Capture the cell that displays the provided text and extract its (x, y) central coordinate. 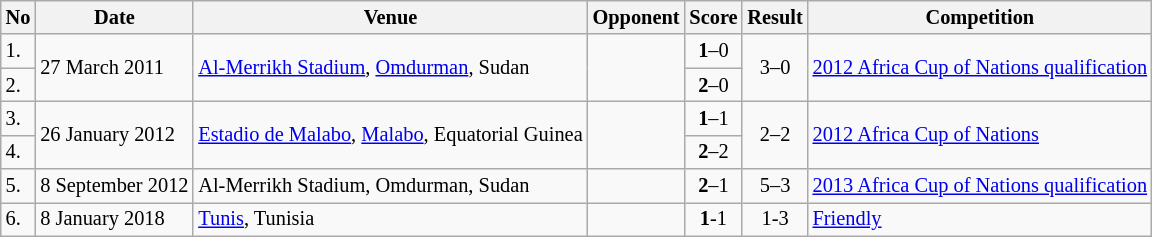
1–1 (713, 118)
2012 Africa Cup of Nations qualification (980, 68)
5. (18, 186)
Estadio de Malabo, Malabo, Equatorial Guinea (390, 134)
5–3 (774, 186)
2013 Africa Cup of Nations qualification (980, 186)
4. (18, 152)
Friendly (980, 219)
Date (114, 17)
2012 Africa Cup of Nations (980, 134)
2–1 (713, 186)
2. (18, 85)
6. (18, 219)
No (18, 17)
Opponent (636, 17)
Competition (980, 17)
26 January 2012 (114, 134)
Tunis, Tunisia (390, 219)
2–0 (713, 85)
Venue (390, 17)
3. (18, 118)
1-1 (713, 219)
27 March 2011 (114, 68)
3–0 (774, 68)
8 September 2012 (114, 186)
Score (713, 17)
1–0 (713, 51)
Result (774, 17)
8 January 2018 (114, 219)
1. (18, 51)
1-3 (774, 219)
